From the cell containing the given text, extract its center point as [x, y] coordinate. 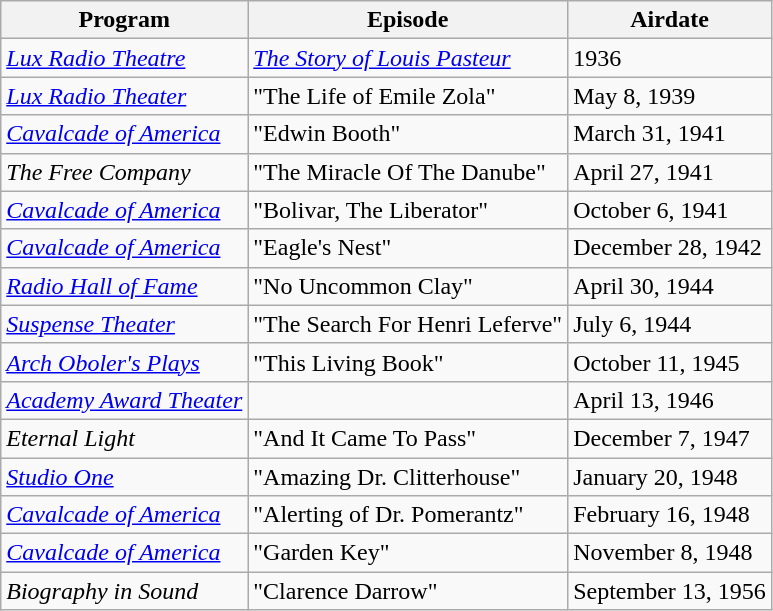
Lux Radio Theater [124, 96]
"Alerting of Dr. Pomerantz" [408, 515]
March 31, 1941 [670, 134]
December 28, 1942 [670, 248]
February 16, 1948 [670, 515]
"No Uncommon Clay" [408, 286]
The Free Company [124, 172]
April 30, 1944 [670, 286]
"The Miracle Of The Danube" [408, 172]
April 13, 1946 [670, 400]
Eternal Light [124, 438]
"Edwin Booth" [408, 134]
September 13, 1956 [670, 591]
"Amazing Dr. Clitterhouse" [408, 477]
May 8, 1939 [670, 96]
Airdate [670, 20]
Studio One [124, 477]
The Story of Louis Pasteur [408, 58]
Radio Hall of Fame [124, 286]
October 6, 1941 [670, 210]
Program [124, 20]
"The Life of Emile Zola" [408, 96]
"Bolivar, The Liberator" [408, 210]
April 27, 1941 [670, 172]
November 8, 1948 [670, 553]
"Garden Key" [408, 553]
Suspense Theater [124, 324]
"Clarence Darrow" [408, 591]
Biography in Sound [124, 591]
Arch Oboler's Plays [124, 362]
January 20, 1948 [670, 477]
October 11, 1945 [670, 362]
1936 [670, 58]
July 6, 1944 [670, 324]
December 7, 1947 [670, 438]
Episode [408, 20]
"This Living Book" [408, 362]
Lux Radio Theatre [124, 58]
"And It Came To Pass" [408, 438]
"The Search For Henri Leferve" [408, 324]
Academy Award Theater [124, 400]
"Eagle's Nest" [408, 248]
